Determine the (X, Y) coordinate at the center of the cell enclosing the given text.  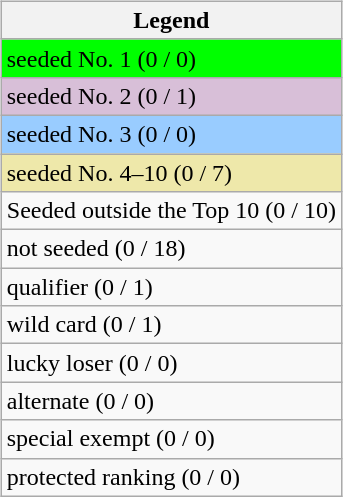
seeded No. 3 (0 / 0) (171, 134)
wild card (0 / 1) (171, 325)
qualifier (0 / 1) (171, 287)
lucky loser (0 / 0) (171, 363)
alternate (0 / 0) (171, 401)
seeded No. 1 (0 / 0) (171, 58)
seeded No. 2 (0 / 1) (171, 96)
protected ranking (0 / 0) (171, 477)
Legend (171, 20)
special exempt (0 / 0) (171, 439)
not seeded (0 / 18) (171, 249)
seeded No. 4–10 (0 / 7) (171, 173)
Seeded outside the Top 10 (0 / 10) (171, 211)
